Search for the cell housing the specified text and yield its (x, y) center coordinate. 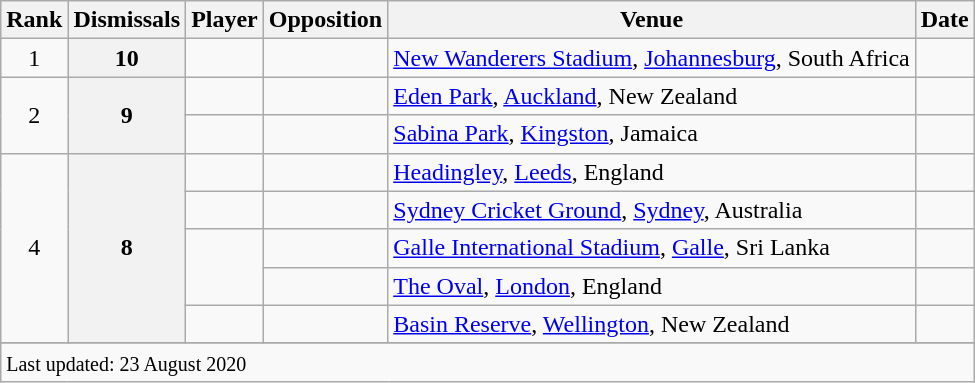
Dismissals (127, 20)
Opposition (325, 20)
Last updated: 23 August 2020 (488, 362)
10 (127, 58)
Sabina Park, Kingston, Jamaica (652, 134)
Rank (34, 20)
1 (34, 58)
Basin Reserve, Wellington, New Zealand (652, 324)
Date (944, 20)
Headingley, Leeds, England (652, 172)
New Wanderers Stadium, Johannesburg, South Africa (652, 58)
Player (225, 20)
8 (127, 248)
2 (34, 115)
Eden Park, Auckland, New Zealand (652, 96)
9 (127, 115)
Venue (652, 20)
The Oval, London, England (652, 286)
Galle International Stadium, Galle, Sri Lanka (652, 248)
4 (34, 248)
Sydney Cricket Ground, Sydney, Australia (652, 210)
